Determine the [X, Y] coordinate at the center of the cell enclosing the given text.  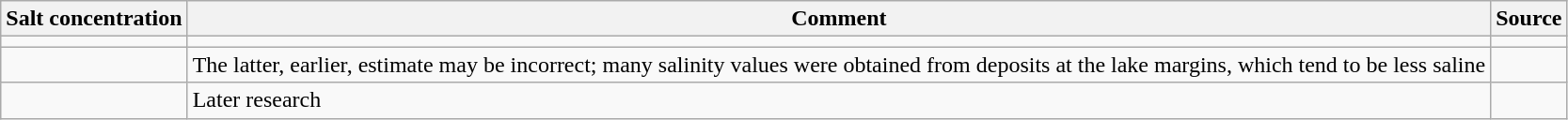
Source [1529, 19]
Salt concentration [94, 19]
The latter, earlier, estimate may be incorrect; many salinity values were obtained from deposits at the lake margins, which tend to be less saline [839, 65]
Comment [839, 19]
Later research [839, 100]
